Extract the (x, y) coordinate from the center of the cell holding the provided text.  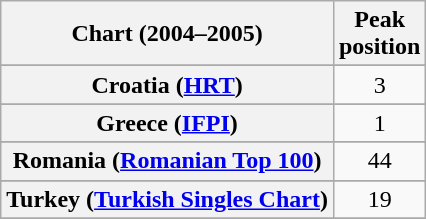
44 (379, 161)
Croatia (HRT) (168, 85)
Turkey (Turkish Singles Chart) (168, 199)
1 (379, 123)
Romania (Romanian Top 100) (168, 161)
19 (379, 199)
Chart (2004–2005) (168, 34)
Peakposition (379, 34)
Greece (IFPI) (168, 123)
3 (379, 85)
